Search for the cell housing the specified text and yield its (X, Y) center coordinate. 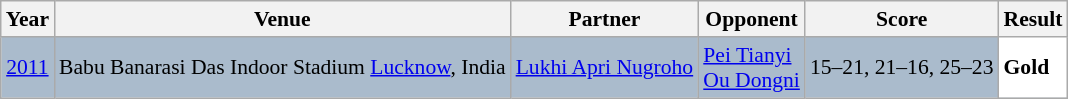
Partner (605, 19)
Result (1034, 19)
Babu Banarasi Das Indoor Stadium Lucknow, India (282, 68)
Lukhi Apri Nugroho (605, 68)
Opponent (752, 19)
2011 (28, 68)
15–21, 21–16, 25–23 (902, 68)
Gold (1034, 68)
Score (902, 19)
Venue (282, 19)
Year (28, 19)
Pei Tianyi Ou Dongni (752, 68)
